Capture the cell that displays the provided text and extract its [x, y] central coordinate. 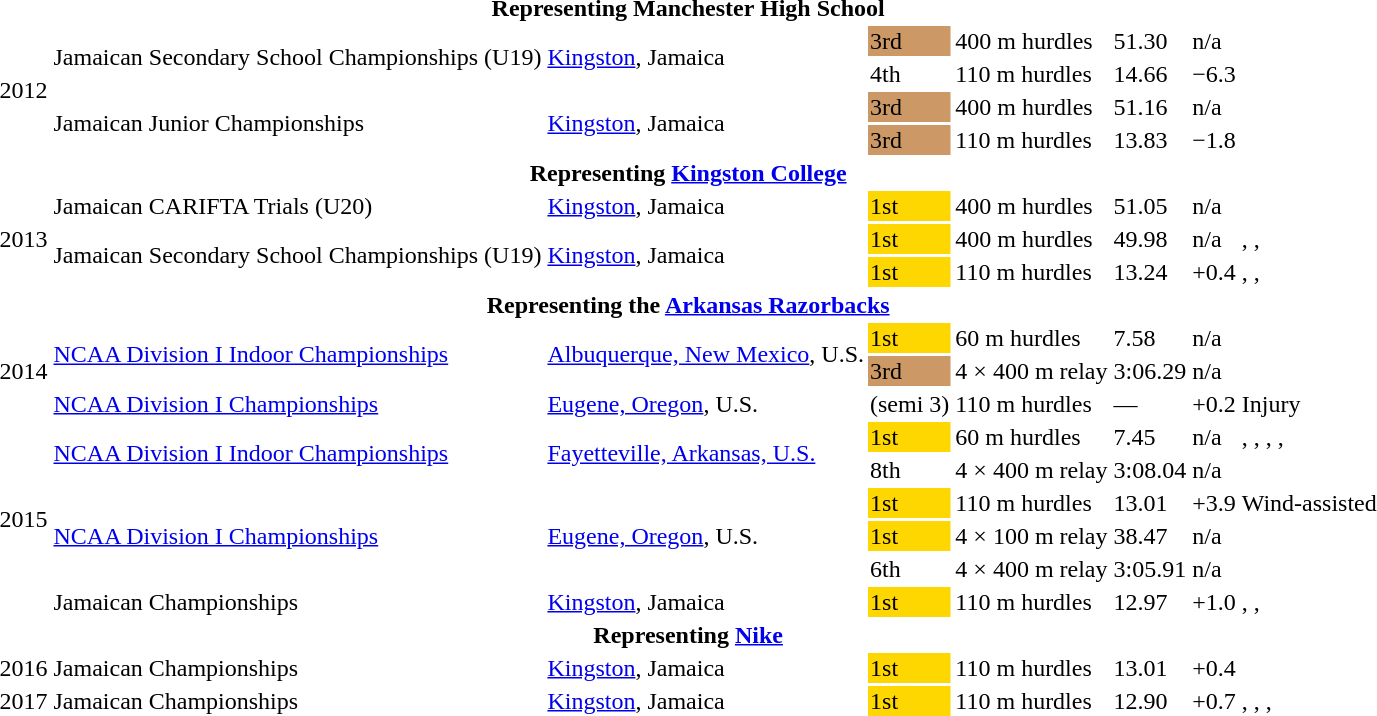
+3.9 [1214, 503]
7.45 [1150, 437]
12.97 [1150, 602]
6th [910, 569]
−6.3 [1214, 74]
+0.7 [1214, 701]
Jamaican CARIFTA Trials (U20) [298, 206]
51.30 [1150, 41]
51.05 [1150, 206]
13.83 [1150, 140]
12.90 [1150, 701]
Jamaican Junior Championships [298, 124]
Albuquerque, New Mexico, U.S. [706, 354]
+1.0 [1214, 602]
13.24 [1150, 272]
38.47 [1150, 536]
3:05.91 [1150, 569]
3:08.04 [1150, 470]
8th [910, 470]
+0.2 [1214, 404]
51.16 [1150, 107]
(semi 3) [910, 404]
14.66 [1150, 74]
— [1150, 404]
Fayetteville, Arkansas, U.S. [706, 454]
4 × 100 m relay [1032, 536]
49.98 [1150, 239]
3:06.29 [1150, 371]
4th [910, 74]
−1.8 [1214, 140]
7.58 [1150, 338]
